Search for the cell housing the specified text and yield its [X, Y] center coordinate. 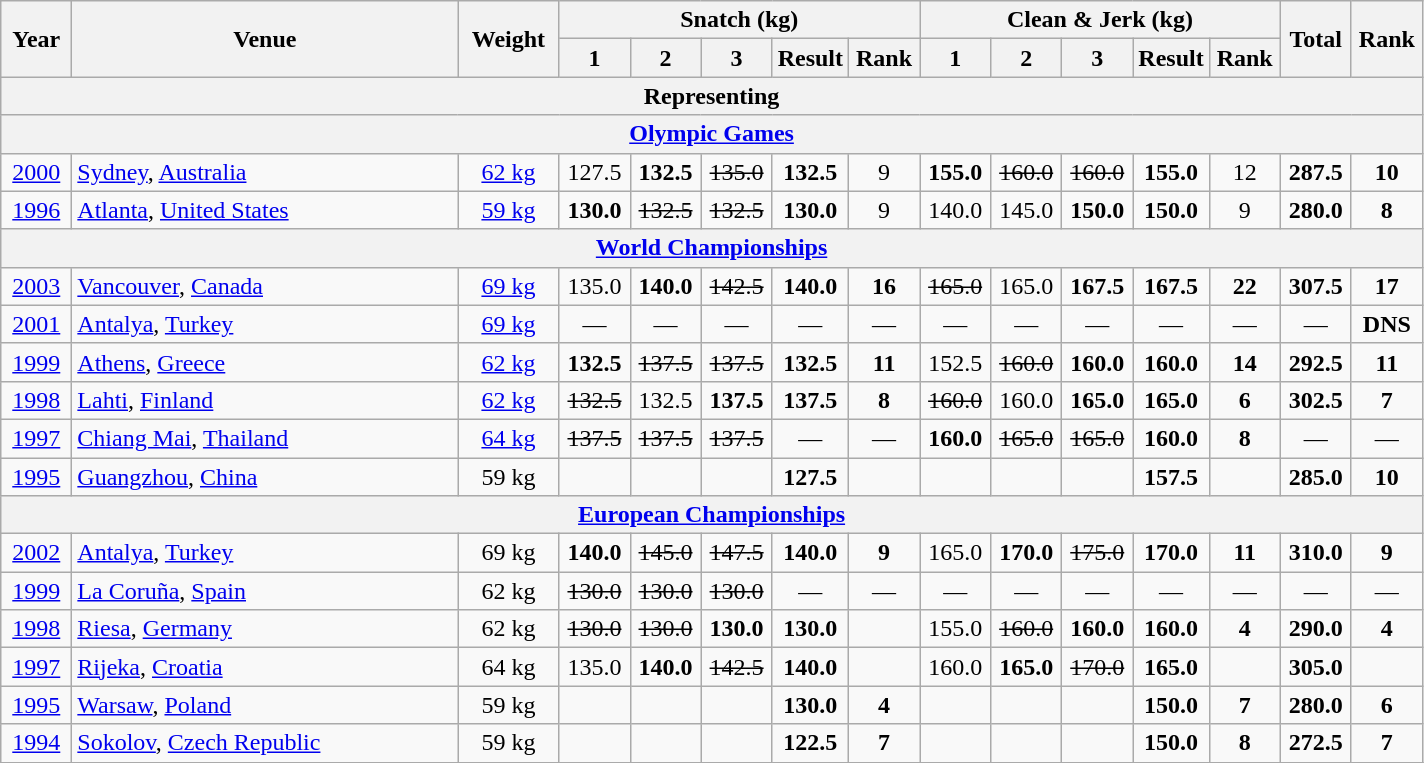
Year [36, 39]
Riesa, Germany [265, 629]
175.0 [1098, 553]
152.5 [956, 362]
147.5 [736, 553]
Weight [508, 39]
272.5 [1316, 743]
2002 [36, 553]
17 [1386, 286]
Atlanta, United States [265, 210]
290.0 [1316, 629]
1994 [36, 743]
287.5 [1316, 172]
Lahti, Finland [265, 400]
22 [1244, 286]
La Coruña, Spain [265, 591]
Guangzhou, China [265, 477]
Sokolov, Czech Republic [265, 743]
2000 [36, 172]
Total [1316, 39]
Warsaw, Poland [265, 705]
Representing [712, 96]
307.5 [1316, 286]
DNS [1386, 324]
1996 [36, 210]
302.5 [1316, 400]
16 [884, 286]
12 [1244, 172]
305.0 [1316, 667]
Clean & Jerk (kg) [1100, 20]
Snatch (kg) [740, 20]
2003 [36, 286]
World Championships [712, 248]
2001 [36, 324]
Olympic Games [712, 134]
Chiang Mai, Thailand [265, 438]
Athens, Greece [265, 362]
157.5 [1171, 477]
European Championships [712, 515]
Sydney, Australia [265, 172]
Vancouver, Canada [265, 286]
14 [1244, 362]
Venue [265, 39]
122.5 [810, 743]
Rijeka, Croatia [265, 667]
285.0 [1316, 477]
292.5 [1316, 362]
310.0 [1316, 553]
